Find where the given text appears and provide that cell's center as (x, y) coordinate. 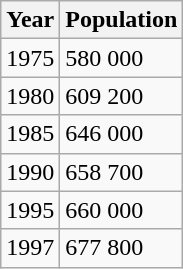
646 000 (122, 134)
658 700 (122, 172)
660 000 (122, 210)
Population (122, 20)
1995 (30, 210)
580 000 (122, 58)
609 200 (122, 96)
1975 (30, 58)
1980 (30, 96)
1985 (30, 134)
677 800 (122, 248)
1990 (30, 172)
1997 (30, 248)
Year (30, 20)
